Find where the given text appears and provide that cell's center as [x, y] coordinate. 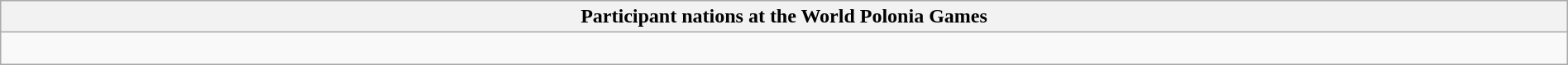
Participant nations at the World Polonia Games [784, 17]
